Return the [x, y] coordinate for the center point of the cell that contains the specified text.  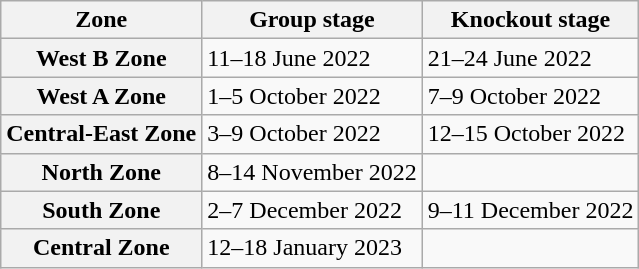
11–18 June 2022 [312, 58]
South Zone [102, 210]
8–14 November 2022 [312, 172]
12–15 October 2022 [530, 134]
West A Zone [102, 96]
Knockout stage [530, 20]
3–9 October 2022 [312, 134]
9–11 December 2022 [530, 210]
West B Zone [102, 58]
2–7 December 2022 [312, 210]
7–9 October 2022 [530, 96]
1–5 October 2022 [312, 96]
21–24 June 2022 [530, 58]
North Zone [102, 172]
Central Zone [102, 248]
12–18 January 2023 [312, 248]
Central-East Zone [102, 134]
Zone [102, 20]
Group stage [312, 20]
